Capture the cell that displays the provided text and extract its [x, y] central coordinate. 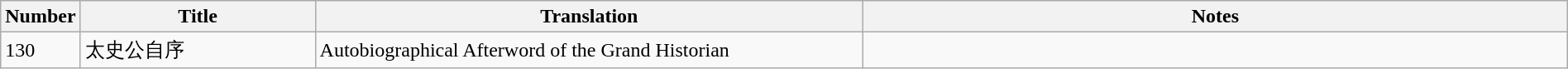
Notes [1216, 17]
太史公自序 [198, 50]
Title [198, 17]
Translation [589, 17]
Autobiographical Afterword of the Grand Historian [589, 50]
Number [41, 17]
130 [41, 50]
